Detect which cell encompasses the target text, then output its [x, y] center coordinate. 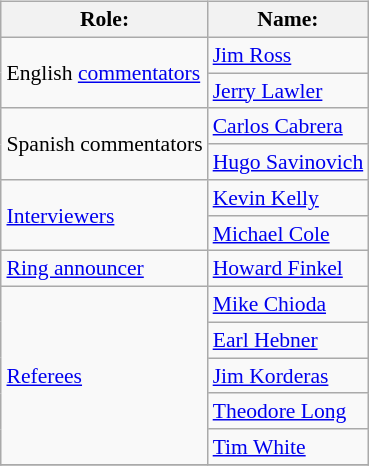
Carlos Cabrera [288, 126]
Kevin Kelly [288, 198]
English commentators [104, 72]
Role: [104, 20]
Earl Hebner [288, 340]
Interviewers [104, 216]
Spanish commentators [104, 144]
Theodore Long [288, 411]
Jim Korderas [288, 376]
Howard Finkel [288, 269]
Michael Cole [288, 233]
Jerry Lawler [288, 91]
Jim Ross [288, 55]
Referees [104, 376]
Name: [288, 20]
Ring announcer [104, 269]
Mike Chioda [288, 305]
Tim White [288, 447]
Hugo Savinovich [288, 162]
